From the cell containing the given text, extract its center point as [X, Y] coordinate. 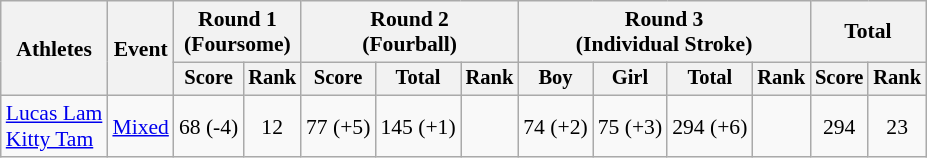
Athletes [54, 48]
23 [897, 126]
Round 1(Foursome) [238, 32]
Round 2(Fourball) [410, 32]
Round 3(Individual Stroke) [664, 32]
Girl [630, 79]
77 (+5) [338, 126]
75 (+3) [630, 126]
294 [839, 126]
Lucas LamKitty Tam [54, 126]
Boy [555, 79]
68 (-4) [208, 126]
Event [140, 48]
74 (+2) [555, 126]
12 [272, 126]
294 (+6) [710, 126]
Mixed [140, 126]
145 (+1) [418, 126]
